Return the [X, Y] coordinate for the center point of the cell that contains the specified text.  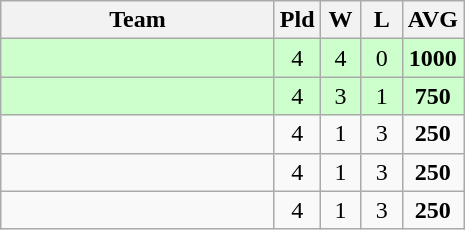
L [382, 20]
Team [138, 20]
0 [382, 58]
W [340, 20]
1000 [432, 58]
Pld [297, 20]
750 [432, 96]
AVG [432, 20]
